Scan for the cell matching the given text and deliver its [x, y] coordinate at center. 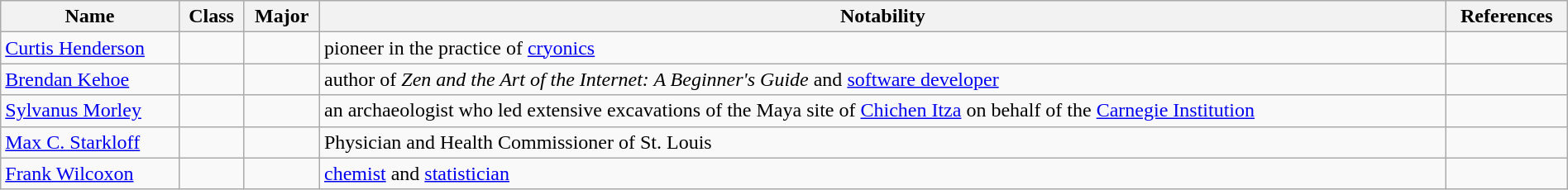
chemist and statistician [882, 173]
Name [89, 17]
Sylvanus Morley [89, 111]
Notability [882, 17]
pioneer in the practice of cryonics [882, 48]
References [1507, 17]
Physician and Health Commissioner of St. Louis [882, 142]
Class [212, 17]
Frank Wilcoxon [89, 173]
an archaeologist who led extensive excavations of the Maya site of Chichen Itza on behalf of the Carnegie Institution [882, 111]
Max C. Starkloff [89, 142]
Curtis Henderson [89, 48]
author of Zen and the Art of the Internet: A Beginner's Guide and software developer [882, 79]
Brendan Kehoe [89, 79]
Major [282, 17]
